Provide the [x, y] coordinate of the cell's center where the given text is located.  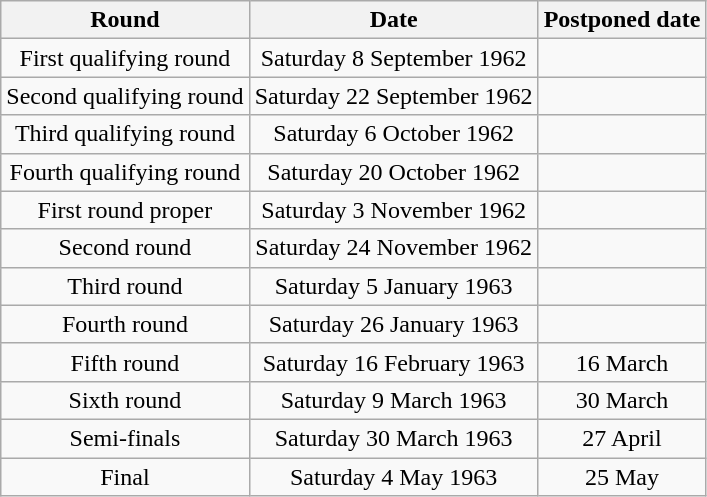
Second qualifying round [125, 96]
Final [125, 477]
Saturday 16 February 1963 [394, 362]
Sixth round [125, 400]
First round proper [125, 210]
Postponed date [622, 20]
Second round [125, 248]
Saturday 9 March 1963 [394, 400]
Saturday 24 November 1962 [394, 248]
First qualifying round [125, 58]
Saturday 3 November 1962 [394, 210]
Saturday 4 May 1963 [394, 477]
27 April [622, 438]
Fifth round [125, 362]
30 March [622, 400]
Saturday 5 January 1963 [394, 286]
Saturday 26 January 1963 [394, 324]
Third qualifying round [125, 134]
Semi-finals [125, 438]
Third round [125, 286]
Saturday 6 October 1962 [394, 134]
Saturday 20 October 1962 [394, 172]
Round [125, 20]
Saturday 8 September 1962 [394, 58]
Fourth round [125, 324]
Date [394, 20]
Saturday 30 March 1963 [394, 438]
Fourth qualifying round [125, 172]
Saturday 22 September 1962 [394, 96]
16 March [622, 362]
25 May [622, 477]
